Search for the cell housing the specified text and yield its (X, Y) center coordinate. 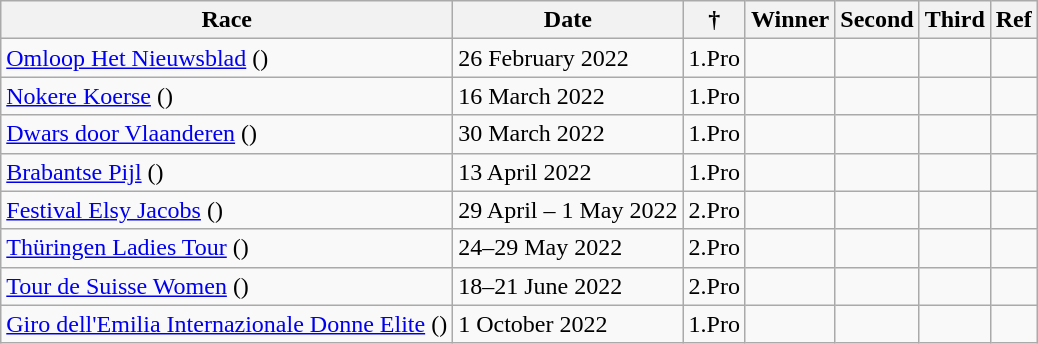
Giro dell'Emilia Internazionale Donne Elite () (227, 324)
30 March 2022 (568, 134)
Omloop Het Nieuwsblad () (227, 58)
26 February 2022 (568, 58)
1 October 2022 (568, 324)
Festival Elsy Jacobs () (227, 210)
Date (568, 20)
Second (877, 20)
24–29 May 2022 (568, 248)
Third (954, 20)
Tour de Suisse Women () (227, 286)
29 April – 1 May 2022 (568, 210)
Brabantse Pijl () (227, 172)
Nokere Koerse () (227, 96)
Dwars door Vlaanderen () (227, 134)
13 April 2022 (568, 172)
Ref (1014, 20)
Thüringen Ladies Tour () (227, 248)
18–21 June 2022 (568, 286)
Race (227, 20)
Winner (790, 20)
† (714, 20)
16 March 2022 (568, 96)
